Extract the [X, Y] coordinate from the center of the cell holding the provided text.  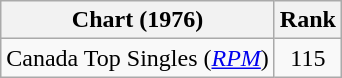
Rank [308, 20]
115 [308, 58]
Canada Top Singles (RPM) [138, 58]
Chart (1976) [138, 20]
